Detect which cell encompasses the target text, then output its (x, y) center coordinate. 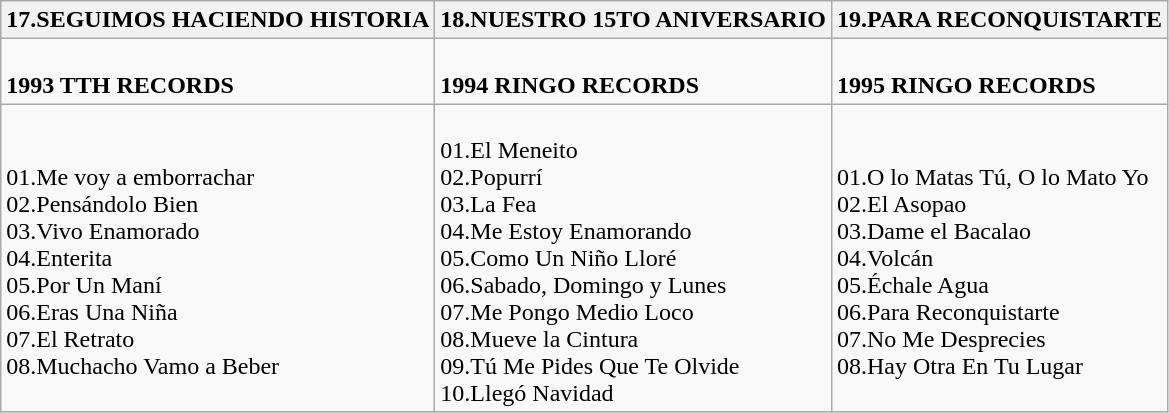
1993 TTH RECORDS (218, 72)
19.PARA RECONQUISTARTE (999, 20)
01.Me voy a emborrachar02.Pensándolo Bien03.Vivo Enamorado04.Enterita05.Por Un Maní06.Eras Una Niña07.El Retrato08.Muchacho Vamo a Beber (218, 258)
1994 RINGO RECORDS (634, 72)
17.SEGUIMOS HACIENDO HISTORIA (218, 20)
01.O lo Matas Tú, O lo Mato Yo02.El Asopao03.Dame el Bacalao04.Volcán05.Échale Agua06.Para Reconquistarte07.No Me Desprecies08.Hay Otra En Tu Lugar (999, 258)
1995 RINGO RECORDS (999, 72)
18.NUESTRO 15TO ANIVERSARIO (634, 20)
